Extract the [X, Y] coordinate from the center of the cell holding the provided text.  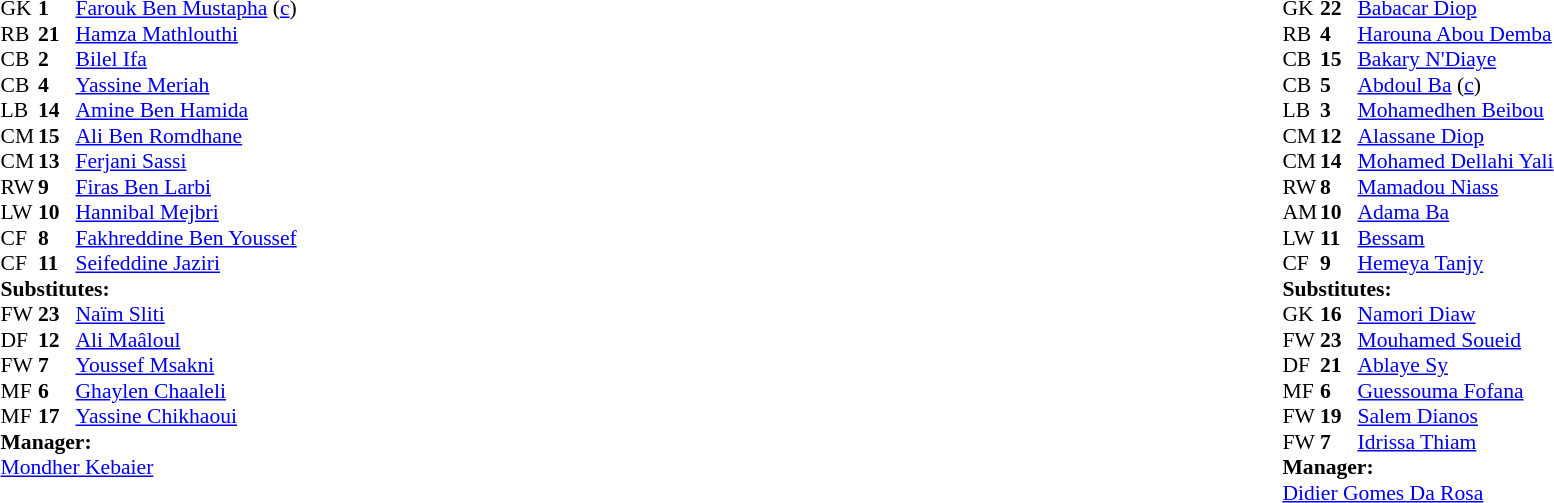
Mamadou Niass [1455, 187]
Namori Diaw [1455, 315]
Alassane Diop [1455, 136]
Youssef Msakni [186, 365]
Harouna Abou Demba [1455, 34]
Mohamedhen Beibou [1455, 111]
Fakhreddine Ben Youssef [186, 238]
Adama Ba [1455, 213]
Hemeya Tanjy [1455, 263]
Ali Ben Romdhane [186, 136]
Naïm Sliti [186, 315]
16 [1339, 315]
AM [1301, 213]
Bilel Ifa [186, 59]
Mondher Kebaier [148, 467]
19 [1339, 417]
Mohamed Dellahi Yali [1455, 161]
Abdoul Ba (c) [1455, 85]
Bakary N'Diaye [1455, 59]
Yassine Meriah [186, 85]
Ghaylen Chaaleli [186, 391]
17 [57, 417]
Salem Dianos [1455, 417]
Hamza Mathlouthi [186, 34]
Firas Ben Larbi [186, 187]
Seifeddine Jaziri [186, 263]
Ablaye Sy [1455, 365]
GK [1301, 315]
Mouhamed Soueid [1455, 340]
Yassine Chikhaoui [186, 417]
Amine Ben Hamida [186, 111]
Bessam [1455, 238]
13 [57, 161]
Idrissa Thiam [1455, 442]
2 [57, 59]
Ferjani Sassi [186, 161]
Ali Maâloul [186, 340]
5 [1339, 85]
Hannibal Mejbri [186, 213]
Guessouma Fofana [1455, 391]
3 [1339, 111]
